Output the [X, Y] coordinate of the center of the cell containing the given text.  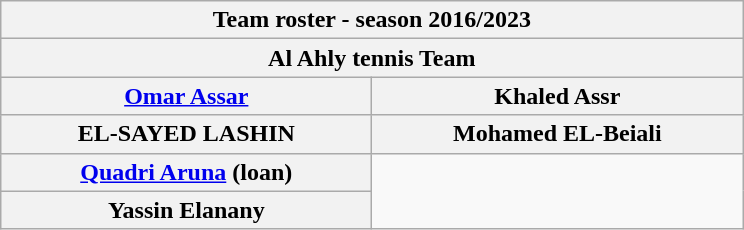
Quadri Aruna (loan) [186, 172]
Khaled Assr [558, 96]
Al Ahly tennis Team [372, 58]
Omar Assar [186, 96]
Team roster - season 2016/2023 [372, 20]
EL-SAYED LASHIN [186, 134]
Yassin Elanany [186, 210]
Mohamed EL-Beiali [558, 134]
